Search for the cell housing the specified text and yield its (x, y) center coordinate. 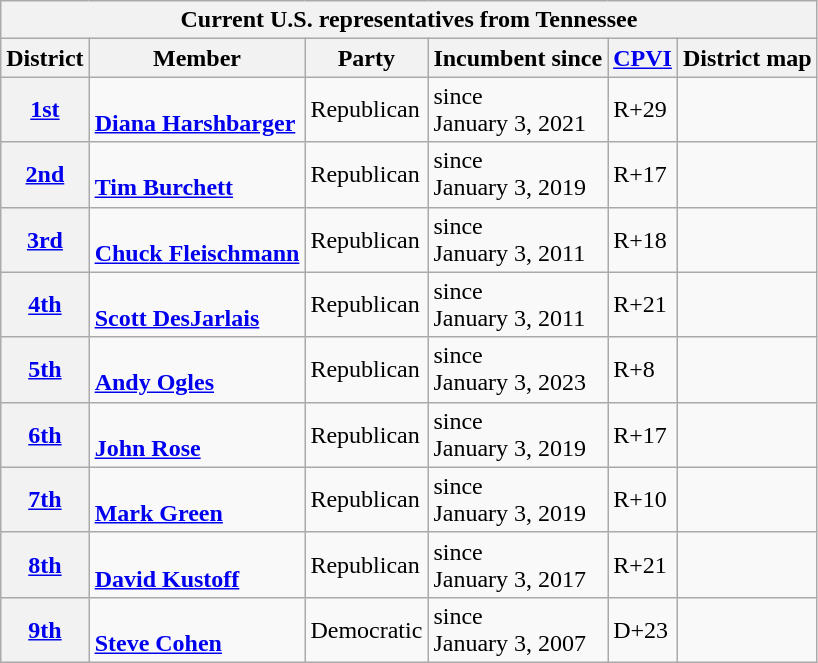
sinceJanuary 3, 2023 (518, 370)
Scott DesJarlais (197, 304)
4th (45, 304)
1st (45, 110)
5th (45, 370)
sinceJanuary 3, 2017 (518, 564)
Diana Harshbarger (197, 110)
Mark Green (197, 500)
2nd (45, 174)
Andy Ogles (197, 370)
R+18 (643, 240)
sinceJanuary 3, 2007 (518, 630)
Party (366, 58)
7th (45, 500)
3rd (45, 240)
District map (747, 58)
sinceJanuary 3, 2021 (518, 110)
CPVI (643, 58)
9th (45, 630)
R+8 (643, 370)
John Rose (197, 434)
R+10 (643, 500)
Democratic (366, 630)
Steve Cohen (197, 630)
Chuck Fleischmann (197, 240)
Tim Burchett (197, 174)
David Kustoff (197, 564)
District (45, 58)
R+29 (643, 110)
Incumbent since (518, 58)
D+23 (643, 630)
Member (197, 58)
8th (45, 564)
Current U.S. representatives from Tennessee (409, 20)
6th (45, 434)
